Detect which cell encompasses the target text, then output its (X, Y) center coordinate. 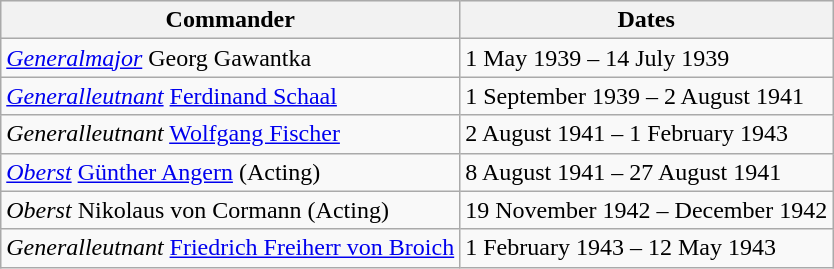
Oberst Günther Angern (Acting) (230, 172)
2 August 1941 – 1 February 1943 (646, 134)
Oberst Nikolaus von Cormann (Acting) (230, 210)
1 September 1939 – 2 August 1941 (646, 96)
8 August 1941 – 27 August 1941 (646, 172)
1 February 1943 – 12 May 1943 (646, 248)
Generalleutnant Wolfgang Fischer (230, 134)
Dates (646, 20)
Generalleutnant Friedrich Freiherr von Broich (230, 248)
19 November 1942 – December 1942 (646, 210)
Commander (230, 20)
Generalmajor Georg Gawantka (230, 58)
1 May 1939 – 14 July 1939 (646, 58)
Generalleutnant Ferdinand Schaal (230, 96)
